For the text-containing cell, return its midpoint in (x, y) coordinate format. 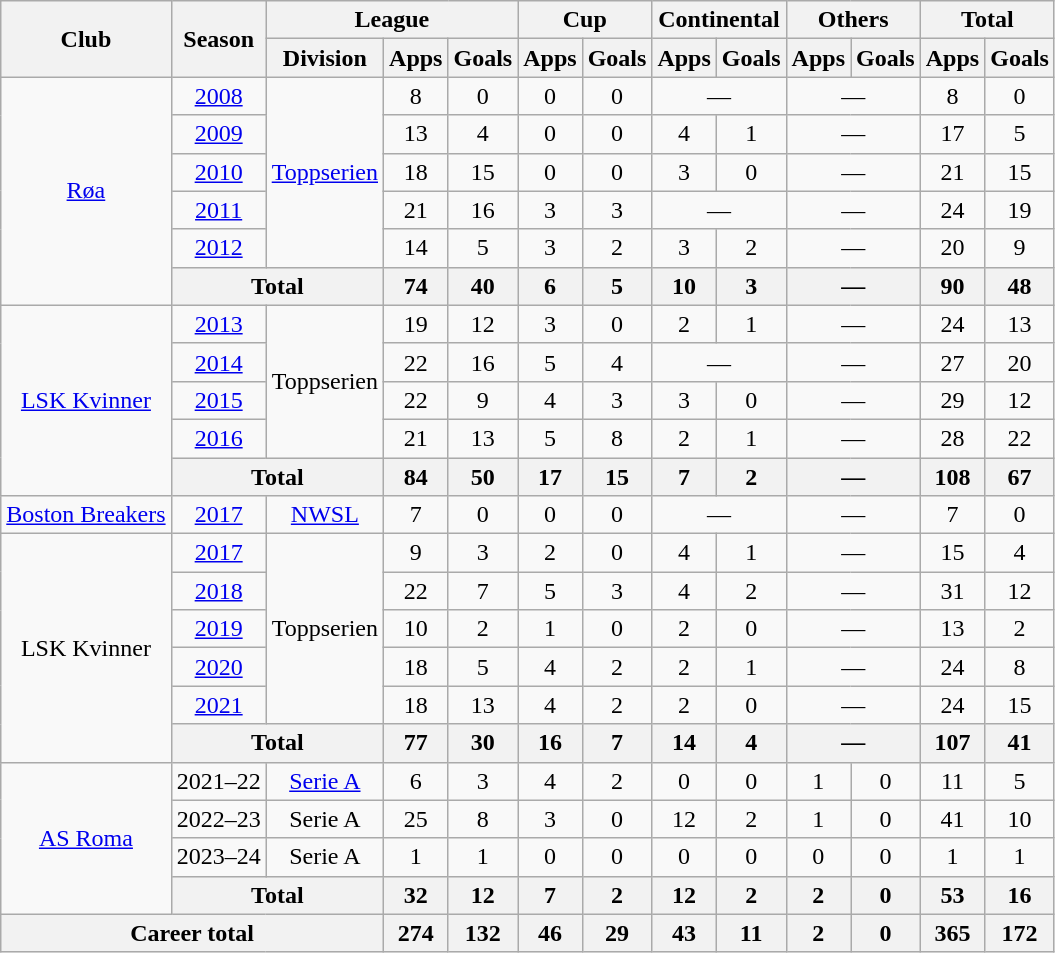
46 (550, 933)
2014 (218, 362)
27 (952, 362)
2020 (218, 667)
2008 (218, 96)
30 (483, 743)
274 (416, 933)
2016 (218, 438)
2021 (218, 705)
48 (1020, 286)
172 (1020, 933)
League (392, 20)
Continental (719, 20)
50 (483, 477)
Røa (86, 191)
2013 (218, 324)
2018 (218, 591)
Others (853, 20)
2012 (218, 248)
43 (684, 933)
2015 (218, 400)
2023–24 (218, 857)
84 (416, 477)
Season (218, 39)
2022–23 (218, 819)
2011 (218, 210)
74 (416, 286)
108 (952, 477)
Boston Breakers (86, 515)
Cup (585, 20)
77 (416, 743)
53 (952, 895)
Club (86, 39)
2021–22 (218, 781)
32 (416, 895)
90 (952, 286)
40 (483, 286)
2009 (218, 134)
Career total (192, 933)
Division (324, 58)
NWSL (324, 515)
107 (952, 743)
132 (483, 933)
28 (952, 438)
2010 (218, 172)
2019 (218, 629)
67 (1020, 477)
31 (952, 591)
365 (952, 933)
25 (416, 819)
AS Roma (86, 838)
